Provide the [x, y] coordinate of the cell's center where the given text is located.  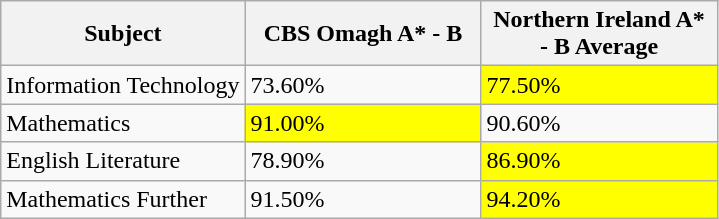
Mathematics Further [123, 199]
Subject [123, 34]
78.90% [363, 161]
91.50% [363, 199]
CBS Omagh A* - B [363, 34]
86.90% [599, 161]
Information Technology [123, 85]
94.20% [599, 199]
Northern Ireland A* - B Average [599, 34]
91.00% [363, 123]
English Literature [123, 161]
90.60% [599, 123]
Mathematics [123, 123]
73.60% [363, 85]
77.50% [599, 85]
